Identify which cell holds the provided text, then report its [x, y] central coordinate. 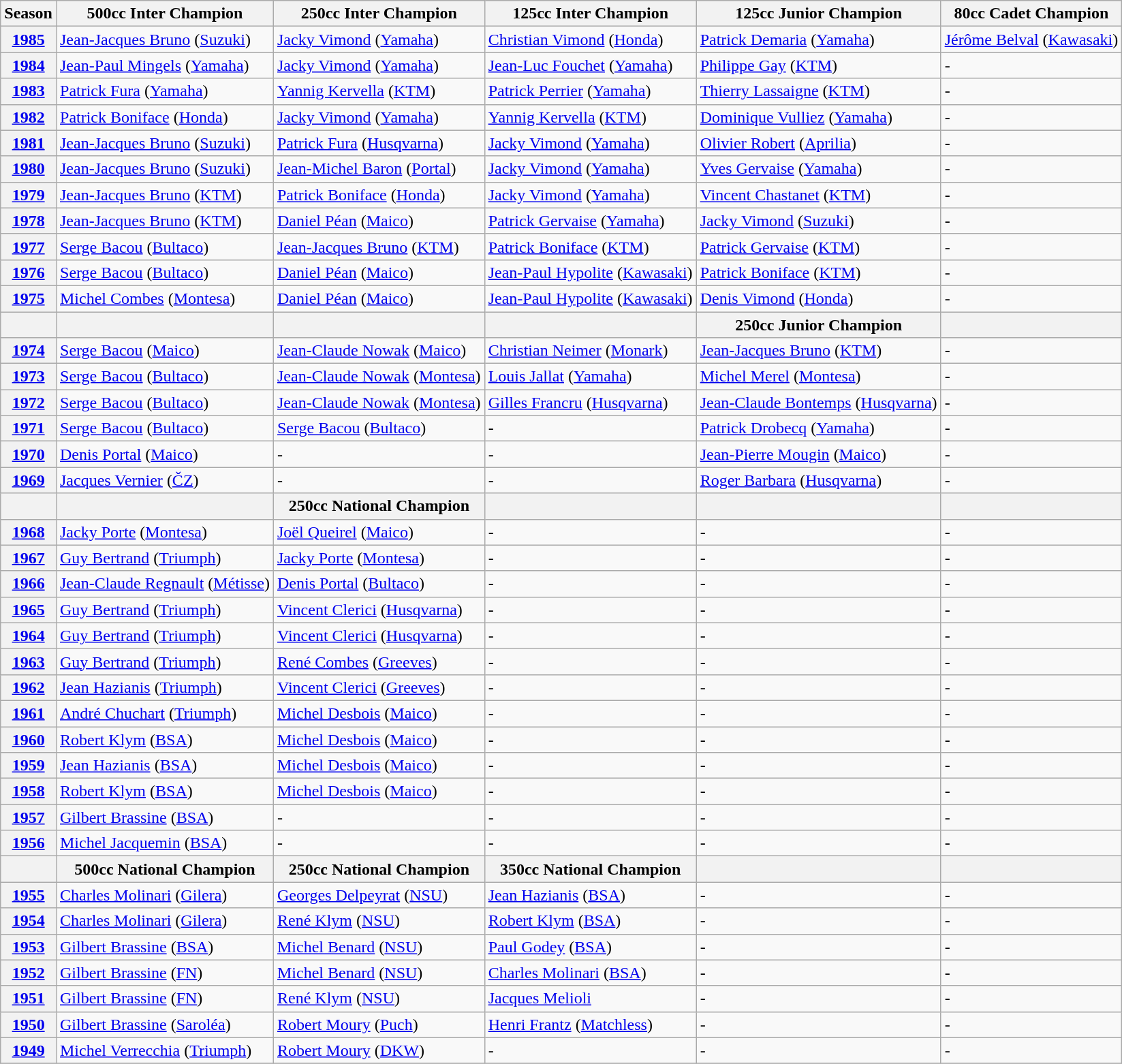
Vincent Chastanet (KTM) [819, 195]
1953 [29, 947]
1973 [29, 377]
Thierry Lassaigne (KTM) [819, 91]
1965 [29, 610]
Jean-Claude Nowak (Maico) [379, 351]
Jean-Luc Fouchet (Yamaha) [590, 65]
Charles Molinari (BSA) [590, 973]
250cc Inter Champion [379, 14]
Jean-Claude Bontemps (Husqvarna) [819, 403]
Christian Vimond (Honda) [590, 40]
Gilles Francru (Husqvarna) [590, 403]
1954 [29, 921]
Robert Moury (Puch) [379, 1024]
1981 [29, 143]
Louis Jallat (Yamaha) [590, 377]
Michel Jacquemin (BSA) [165, 843]
Philippe Gay (KTM) [819, 65]
1969 [29, 480]
1984 [29, 65]
Jean-Michel Baron (Portal) [379, 169]
1964 [29, 636]
Joël Queirel (Maico) [379, 532]
1971 [29, 428]
Season [29, 14]
125cc Inter Champion [590, 14]
1968 [29, 532]
1966 [29, 584]
125cc Junior Champion [819, 14]
1983 [29, 91]
Patrick Demaria (Yamaha) [819, 40]
Georges Delpeyrat (NSU) [379, 895]
500cc Inter Champion [165, 14]
Jérôme Belval (Kawasaki) [1031, 40]
1975 [29, 298]
Denis Portal (Bultaco) [379, 584]
Michel Combes (Montesa) [165, 298]
Gilbert Brassine (Saroléa) [165, 1024]
80cc Cadet Champion [1031, 14]
Jean Hazianis (Triumph) [165, 687]
Yves Gervaise (Yamaha) [819, 169]
1977 [29, 247]
1950 [29, 1024]
Jacky Vimond (Suzuki) [819, 221]
Denis Portal (Maico) [165, 454]
1955 [29, 895]
Jean-Pierre Mougin (Maico) [819, 454]
Patrick Fura (Yamaha) [165, 91]
350cc National Champion [590, 869]
1978 [29, 221]
Vincent Clerici (Greeves) [379, 687]
Jacques Vernier (ČZ) [165, 480]
250cc Junior Champion [819, 325]
Patrick Perrier (Yamaha) [590, 91]
500cc National Champion [165, 869]
Henri Frantz (Matchless) [590, 1024]
1976 [29, 272]
Jacques Melioli [590, 999]
1956 [29, 843]
1982 [29, 117]
1970 [29, 454]
Jean-Paul Mingels (Yamaha) [165, 65]
Patrick Fura (Husqvarna) [379, 143]
1972 [29, 403]
Jean-Claude Regnault (Métisse) [165, 584]
Olivier Robert (Aprilia) [819, 143]
1961 [29, 713]
René Combes (Greeves) [379, 661]
1974 [29, 351]
Michel Verrecchia (Triumph) [165, 1050]
1959 [29, 766]
1967 [29, 558]
Patrick Gervaise (KTM) [819, 247]
Michel Merel (Montesa) [819, 377]
Denis Vimond (Honda) [819, 298]
1963 [29, 661]
1985 [29, 40]
Dominique Vulliez (Yamaha) [819, 117]
Patrick Drobecq (Yamaha) [819, 428]
1949 [29, 1050]
Christian Neimer (Monark) [590, 351]
Roger Barbara (Husqvarna) [819, 480]
1952 [29, 973]
Robert Moury (DKW) [379, 1050]
Paul Godey (BSA) [590, 947]
1957 [29, 817]
1962 [29, 687]
1979 [29, 195]
1958 [29, 792]
Patrick Gervaise (Yamaha) [590, 221]
1980 [29, 169]
André Chuchart (Triumph) [165, 713]
1951 [29, 999]
Serge Bacou (Maico) [165, 351]
1960 [29, 739]
